Identify which cell holds the provided text, then report its [x, y] central coordinate. 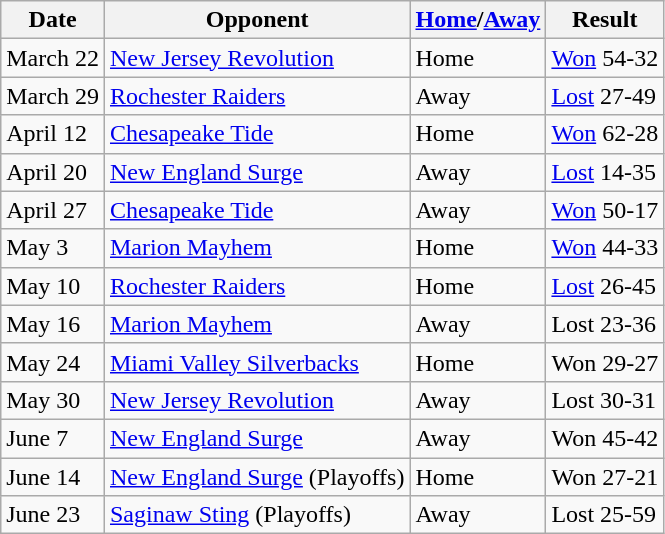
Won 44-33 [605, 248]
Lost 30-31 [605, 400]
Miami Valley Silverbacks [256, 362]
June 14 [53, 477]
Date [53, 20]
March 29 [53, 96]
April 27 [53, 210]
Won 62-28 [605, 134]
May 24 [53, 362]
March 22 [53, 58]
April 20 [53, 172]
April 12 [53, 134]
Opponent [256, 20]
May 10 [53, 286]
Result [605, 20]
Lost 14-35 [605, 172]
Won 50-17 [605, 210]
May 16 [53, 324]
Lost 25-59 [605, 515]
June 23 [53, 515]
June 7 [53, 438]
Lost 27-49 [605, 96]
Won 27-21 [605, 477]
Lost 26-45 [605, 286]
May 30 [53, 400]
Lost 23-36 [605, 324]
Won 54-32 [605, 58]
New England Surge (Playoffs) [256, 477]
Won 45-42 [605, 438]
Won 29-27 [605, 362]
May 3 [53, 248]
Saginaw Sting (Playoffs) [256, 515]
Home/Away [478, 20]
